Extract the (x, y) coordinate from the center of the cell holding the provided text.  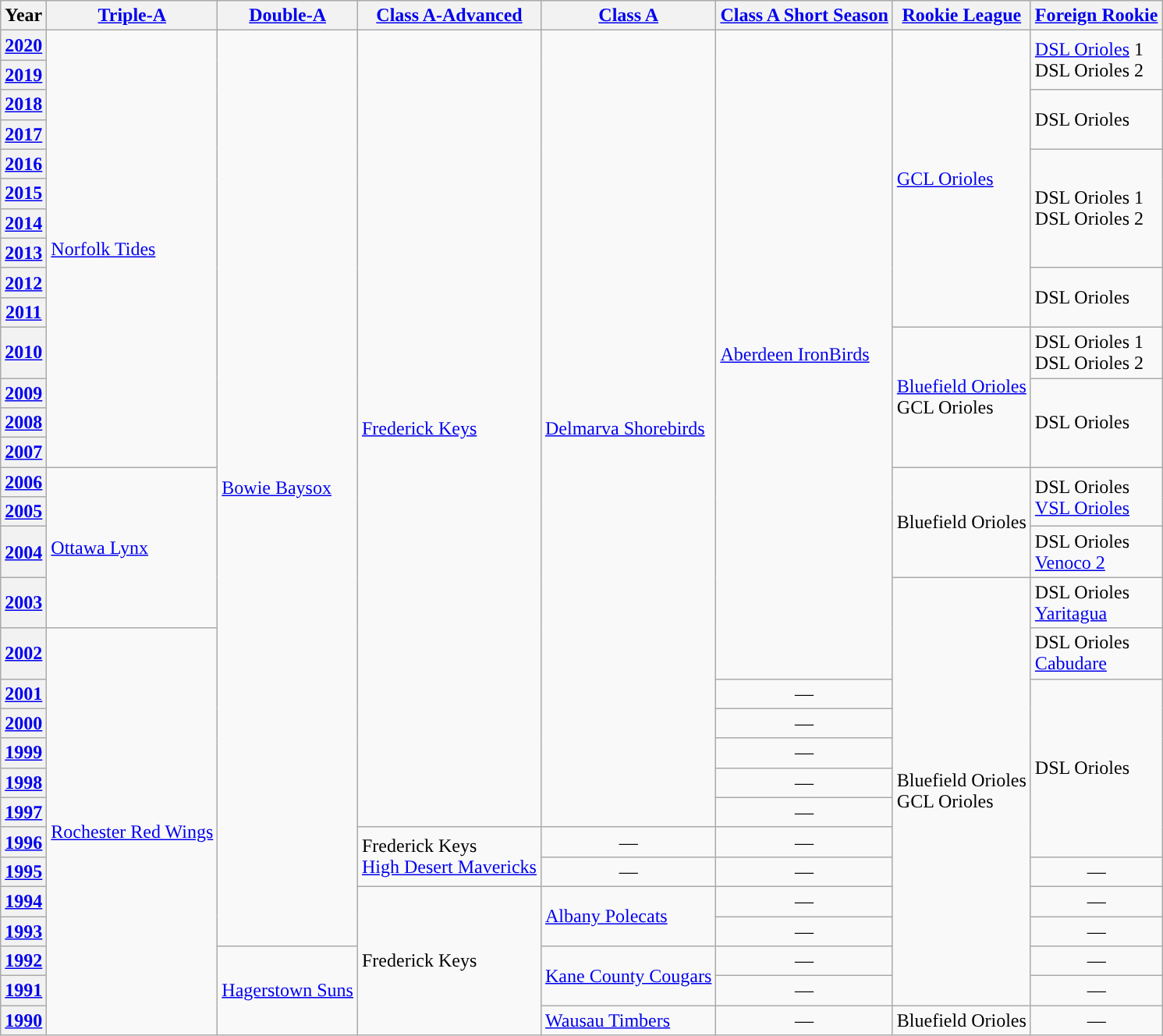
1992 (23, 961)
2019 (23, 75)
2020 (23, 45)
2004 (23, 552)
2006 (23, 482)
2013 (23, 253)
DSL OriolesYaritagua (1097, 602)
1998 (23, 782)
2010 (23, 353)
Class A (628, 16)
Norfolk Tides (133, 249)
Bowie Baysox (288, 488)
Class A-Advanced (449, 16)
2017 (23, 134)
Hagerstown Suns (288, 991)
1993 (23, 931)
2018 (23, 105)
2008 (23, 423)
Rookie League (961, 16)
2000 (23, 723)
2009 (23, 392)
DSL OriolesVSL Orioles (1097, 497)
2003 (23, 602)
Double-A (288, 16)
2011 (23, 312)
1997 (23, 812)
Rochester Red Wings (133, 832)
2015 (23, 193)
Triple-A (133, 16)
2012 (23, 282)
1990 (23, 1020)
2005 (23, 512)
Kane County Cougars (628, 976)
DSL OriolesVenoco 2 (1097, 552)
Aberdeen IronBirds (804, 354)
1995 (23, 871)
1994 (23, 901)
1996 (23, 842)
Albany Polecats (628, 916)
1991 (23, 991)
Delmarva Shorebirds (628, 429)
Class A Short Season (804, 16)
GCL Orioles (961, 179)
2001 (23, 694)
Wausau Timbers (628, 1020)
2014 (23, 223)
Foreign Rookie (1097, 16)
2016 (23, 164)
DSL OriolesCabudare (1097, 654)
2007 (23, 452)
1999 (23, 753)
Year (23, 16)
2002 (23, 654)
Ottawa Lynx (133, 548)
Frederick KeysHigh Desert Mavericks (449, 857)
